Search for the cell housing the specified text and yield its (X, Y) center coordinate. 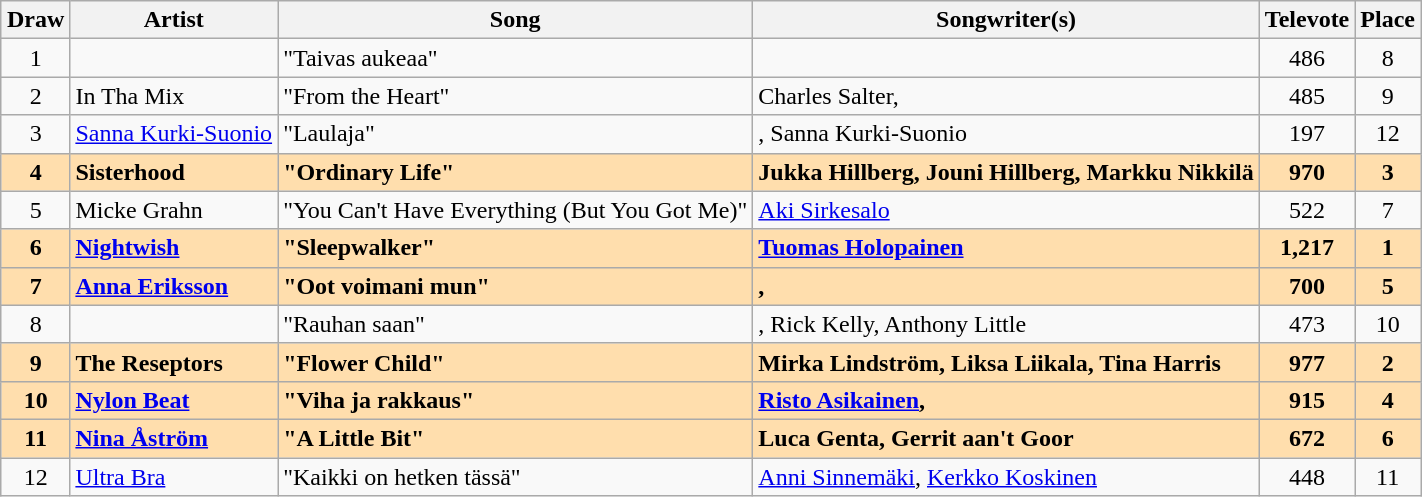
"Sleepwalker" (516, 248)
Nina Åström (174, 438)
, (1006, 286)
473 (1306, 324)
"Ordinary Life" (516, 172)
"From the Heart" (516, 96)
"Taivas aukeaa" (516, 58)
Televote (1306, 20)
Nylon Beat (174, 400)
Anna Eriksson (174, 286)
Mirka Lindström, Liksa Liikala, Tina Harris (1006, 362)
"Rauhan saan" (516, 324)
485 (1306, 96)
970 (1306, 172)
522 (1306, 210)
Micke Grahn (174, 210)
1,217 (1306, 248)
Place (1388, 20)
"You Can't Have Everything (But You Got Me)" (516, 210)
"Laulaja" (516, 134)
Luca Genta, Gerrit aan't Goor (1006, 438)
Draw (35, 20)
"A Little Bit" (516, 438)
"Flower Child" (516, 362)
486 (1306, 58)
"Oot voimani mun" (516, 286)
, Rick Kelly, Anthony Little (1006, 324)
The Reseptors (174, 362)
Song (516, 20)
Aki Sirkesalo (1006, 210)
, Sanna Kurki-Suonio (1006, 134)
Charles Salter, (1006, 96)
672 (1306, 438)
977 (1306, 362)
Songwriter(s) (1006, 20)
Sisterhood (174, 172)
915 (1306, 400)
"Kaikki on hetken tässä" (516, 477)
Artist (174, 20)
700 (1306, 286)
Risto Asikainen, (1006, 400)
Nightwish (174, 248)
197 (1306, 134)
Anni Sinnemäki, Kerkko Koskinen (1006, 477)
In Tha Mix (174, 96)
Sanna Kurki-Suonio (174, 134)
448 (1306, 477)
Ultra Bra (174, 477)
Jukka Hillberg, Jouni Hillberg, Markku Nikkilä (1006, 172)
Tuomas Holopainen (1006, 248)
"Viha ja rakkaus" (516, 400)
